Pinpoint the cell where the given text exists, returning its (X, Y) midpoint coordinate. 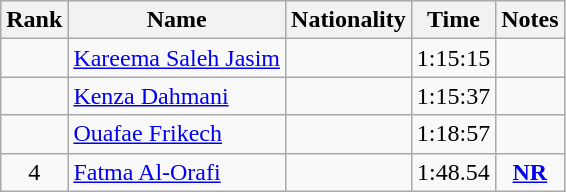
Kenza Dahmani (177, 96)
Rank (34, 20)
Nationality (349, 20)
Time (453, 20)
1:48.54 (453, 172)
Kareema Saleh Jasim (177, 58)
Notes (530, 20)
1:18:57 (453, 134)
1:15:37 (453, 96)
4 (34, 172)
NR (530, 172)
Ouafae Frikech (177, 134)
Name (177, 20)
1:15:15 (453, 58)
Fatma Al-Orafi (177, 172)
